Detect which cell encompasses the target text, then output its [X, Y] center coordinate. 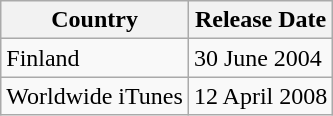
30 June 2004 [260, 58]
Finland [95, 58]
12 April 2008 [260, 96]
Country [95, 20]
Release Date [260, 20]
Worldwide iTunes [95, 96]
